Scan for the cell matching the given text and deliver its [X, Y] coordinate at center. 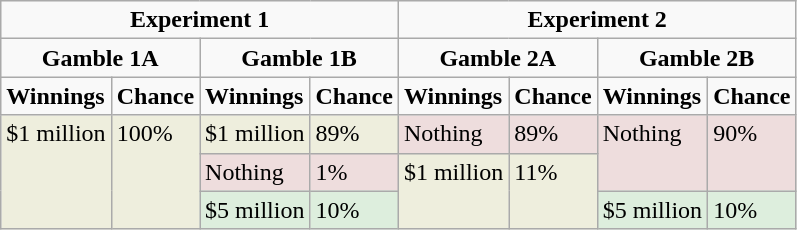
100% [155, 172]
11% [553, 191]
Gamble 1B [300, 58]
Experiment 2 [597, 20]
90% [752, 153]
Gamble 1A [100, 58]
1% [354, 172]
Gamble 2B [696, 58]
Gamble 2A [498, 58]
Experiment 1 [200, 20]
